Provide the (x, y) coordinate of the cell's center where the given text is located.  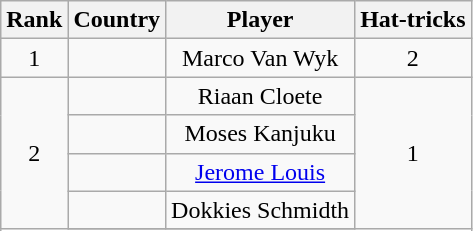
Marco Van Wyk (260, 58)
Jerome Louis (260, 172)
Country (117, 20)
Moses Kanjuku (260, 134)
Hat-tricks (413, 20)
Player (260, 20)
Riaan Cloete (260, 96)
Dokkies Schmidth (260, 210)
Rank (34, 20)
